From the cell containing the given text, extract its center point as [x, y] coordinate. 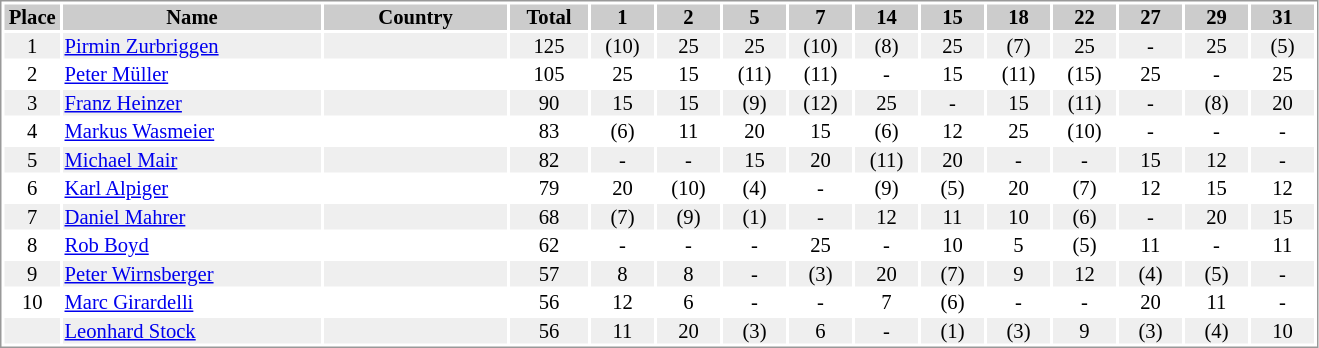
29 [1216, 17]
(12) [820, 103]
125 [549, 46]
90 [549, 103]
83 [549, 131]
22 [1084, 17]
Peter Wirnsberger [192, 274]
Michael Mair [192, 160]
79 [549, 189]
Markus Wasmeier [192, 131]
Leonhard Stock [192, 331]
27 [1150, 17]
(15) [1084, 75]
Country [416, 17]
Franz Heinzer [192, 103]
Marc Girardelli [192, 303]
31 [1282, 17]
62 [549, 245]
105 [549, 75]
82 [549, 160]
Rob Boyd [192, 245]
Name [192, 17]
57 [549, 274]
Total [549, 17]
18 [1018, 17]
Place [32, 17]
68 [549, 217]
4 [32, 131]
Pirmin Zurbriggen [192, 46]
14 [886, 17]
Daniel Mahrer [192, 217]
Karl Alpiger [192, 189]
Peter Müller [192, 75]
3 [32, 103]
